For the text-containing cell, return its midpoint in [X, Y] coordinate format. 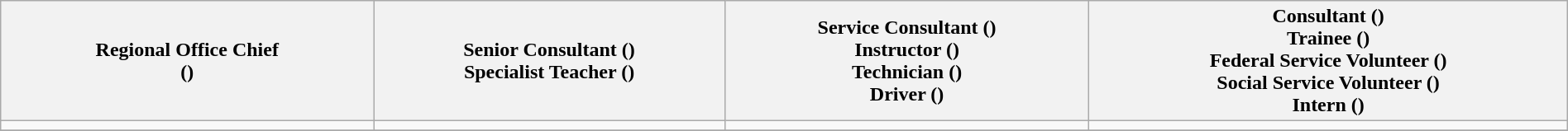
Senior Consultant ()Specialist Teacher () [549, 61]
Regional Office Chief() [187, 61]
Service Consultant ()Instructor ()Technician ()Driver () [906, 61]
Consultant ()Trainee ()Federal Service Volunteer ()Social Service Volunteer ()Intern () [1328, 61]
